For the text-containing cell, return its midpoint in (x, y) coordinate format. 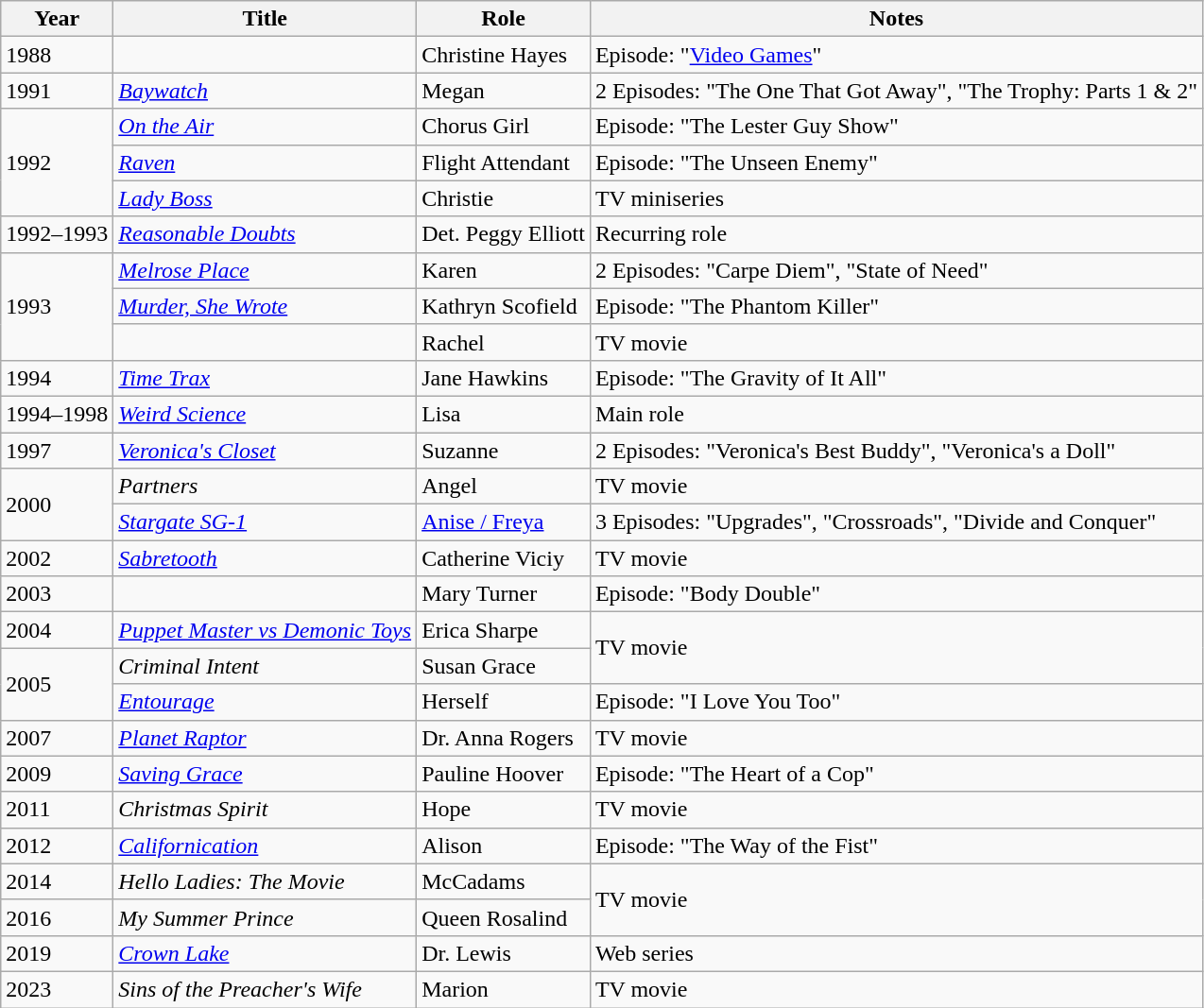
Mary Turner (504, 594)
Year (57, 19)
Saving Grace (265, 774)
2005 (57, 684)
Californication (265, 846)
Episode: "The Gravity of It All" (896, 378)
Christie (504, 198)
Baywatch (265, 91)
Lady Boss (265, 198)
Chorus Girl (504, 127)
2011 (57, 810)
Episode: "Body Double" (896, 594)
Criminal Intent (265, 666)
Web series (896, 953)
Melrose Place (265, 270)
2000 (57, 504)
Crown Lake (265, 953)
Episode: "I Love You Too" (896, 702)
Queen Rosalind (504, 917)
Stargate SG-1 (265, 522)
Jane Hawkins (504, 378)
Anise / Freya (504, 522)
2 Episodes: "Carpe Diem", "State of Need" (896, 270)
On the Air (265, 127)
Planet Raptor (265, 738)
Veronica's Closet (265, 451)
1993 (57, 306)
TV miniseries (896, 198)
Christmas Spirit (265, 810)
1994–1998 (57, 414)
2023 (57, 989)
Weird Science (265, 414)
2007 (57, 738)
2012 (57, 846)
1988 (57, 55)
Marion (504, 989)
Herself (504, 702)
Episode: "The Way of the Fist" (896, 846)
Alison (504, 846)
2014 (57, 881)
1992–1993 (57, 234)
Recurring role (896, 234)
Hello Ladies: The Movie (265, 881)
Dr. Anna Rogers (504, 738)
2003 (57, 594)
Reasonable Doubts (265, 234)
Episode: "The Unseen Enemy" (896, 162)
McCadams (504, 881)
1997 (57, 451)
Catherine Viciy (504, 558)
3 Episodes: "Upgrades", "Crossroads", "Divide and Conquer" (896, 522)
Episode: "The Lester Guy Show" (896, 127)
Puppet Master vs Demonic Toys (265, 630)
Role (504, 19)
Main role (896, 414)
Sabretooth (265, 558)
Megan (504, 91)
Raven (265, 162)
Erica Sharpe (504, 630)
Episode: "The Heart of a Cop" (896, 774)
2016 (57, 917)
1991 (57, 91)
Christine Hayes (504, 55)
2004 (57, 630)
2002 (57, 558)
Lisa (504, 414)
Entourage (265, 702)
2009 (57, 774)
Rachel (504, 342)
Flight Attendant (504, 162)
Episode: "The Phantom Killer" (896, 306)
2019 (57, 953)
Det. Peggy Elliott (504, 234)
2 Episodes: "The One That Got Away", "The Trophy: Parts 1 & 2" (896, 91)
My Summer Prince (265, 917)
Partners (265, 487)
Dr. Lewis (504, 953)
Murder, She Wrote (265, 306)
Hope (504, 810)
Kathryn Scofield (504, 306)
Suzanne (504, 451)
Susan Grace (504, 666)
Karen (504, 270)
Pauline Hoover (504, 774)
Sins of the Preacher's Wife (265, 989)
Angel (504, 487)
1992 (57, 162)
2 Episodes: "Veronica's Best Buddy", "Veronica's a Doll" (896, 451)
1994 (57, 378)
Episode: "Video Games" (896, 55)
Title (265, 19)
Time Trax (265, 378)
Notes (896, 19)
